Find where the given text appears and provide that cell's center as [X, Y] coordinate. 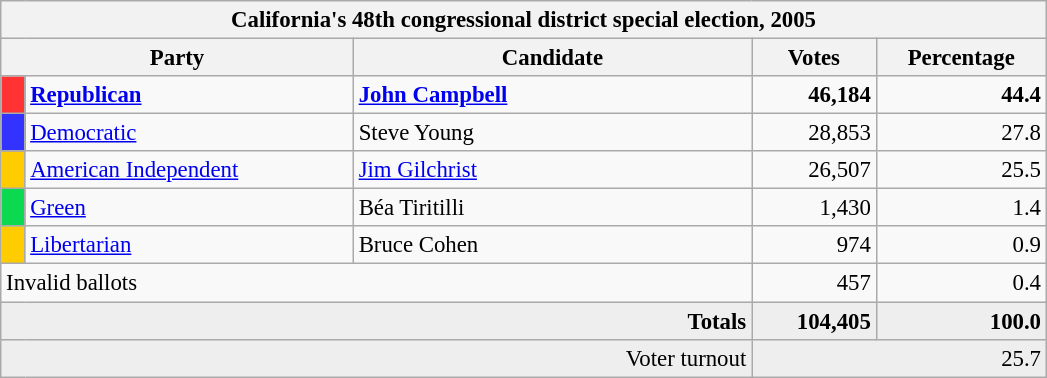
0.4 [961, 283]
1,430 [814, 208]
Steve Young [552, 133]
Béa Tiritilli [552, 208]
25.5 [961, 170]
Libertarian [189, 245]
Percentage [961, 58]
Party [178, 58]
25.7 [900, 358]
46,184 [814, 95]
Invalid ballots [376, 283]
Votes [814, 58]
Bruce Cohen [552, 245]
100.0 [961, 321]
Democratic [189, 133]
Voter turnout [376, 358]
27.8 [961, 133]
Totals [376, 321]
Jim Gilchrist [552, 170]
28,853 [814, 133]
44.4 [961, 95]
104,405 [814, 321]
Candidate [552, 58]
0.9 [961, 245]
Green [189, 208]
American Independent [189, 170]
974 [814, 245]
457 [814, 283]
John Campbell [552, 95]
California's 48th congressional district special election, 2005 [524, 20]
26,507 [814, 170]
1.4 [961, 208]
Republican [189, 95]
